Scan for the cell matching the given text and deliver its (X, Y) coordinate at center. 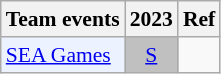
2023 (152, 19)
S (152, 55)
Ref (199, 19)
SEA Games (63, 55)
Team events (63, 19)
